Determine the [x, y] coordinate at the center of the cell enclosing the given text.  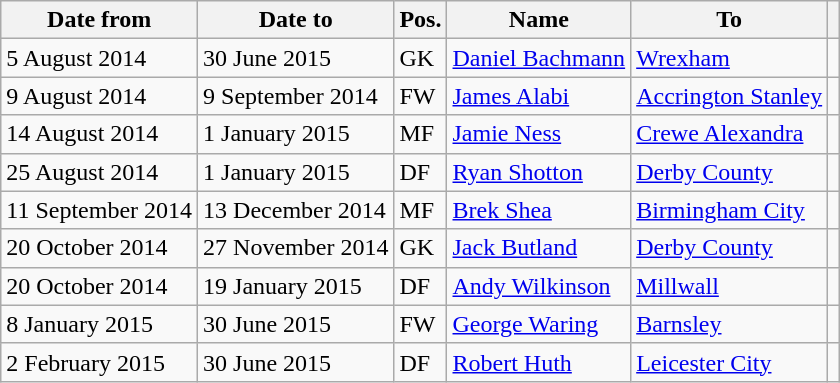
25 August 2014 [100, 172]
11 September 2014 [100, 210]
2 February 2015 [100, 362]
Date to [296, 20]
9 August 2014 [100, 96]
James Alabi [539, 96]
Jamie Ness [539, 134]
Wrexham [730, 58]
9 September 2014 [296, 96]
Name [539, 20]
8 January 2015 [100, 324]
George Waring [539, 324]
14 August 2014 [100, 134]
Pos. [420, 20]
Jack Butland [539, 248]
Leicester City [730, 362]
Ryan Shotton [539, 172]
Millwall [730, 286]
Brek Shea [539, 210]
Accrington Stanley [730, 96]
Crewe Alexandra [730, 134]
5 August 2014 [100, 58]
Date from [100, 20]
Andy Wilkinson [539, 286]
Birmingham City [730, 210]
27 November 2014 [296, 248]
To [730, 20]
13 December 2014 [296, 210]
Robert Huth [539, 362]
19 January 2015 [296, 286]
Daniel Bachmann [539, 58]
Barnsley [730, 324]
